Locate the cell with the specified text and output its [X, Y] center coordinate. 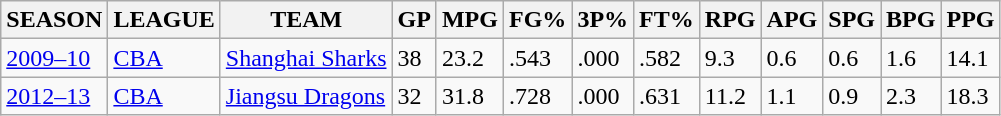
2009–10 [54, 58]
LEAGUE [164, 20]
2.3 [911, 96]
11.2 [730, 96]
Shanghai Sharks [306, 58]
9.3 [730, 58]
APG [792, 20]
SEASON [54, 20]
TEAM [306, 20]
31.8 [470, 96]
3P% [603, 20]
2012–13 [54, 96]
.631 [667, 96]
BPG [911, 20]
1.6 [911, 58]
18.3 [970, 96]
MPG [470, 20]
0.9 [852, 96]
1.1 [792, 96]
SPG [852, 20]
FT% [667, 20]
32 [414, 96]
23.2 [470, 58]
14.1 [970, 58]
Jiangsu Dragons [306, 96]
.543 [537, 58]
.582 [667, 58]
PPG [970, 20]
GP [414, 20]
FG% [537, 20]
RPG [730, 20]
.728 [537, 96]
38 [414, 58]
